Detect which cell encompasses the target text, then output its (x, y) center coordinate. 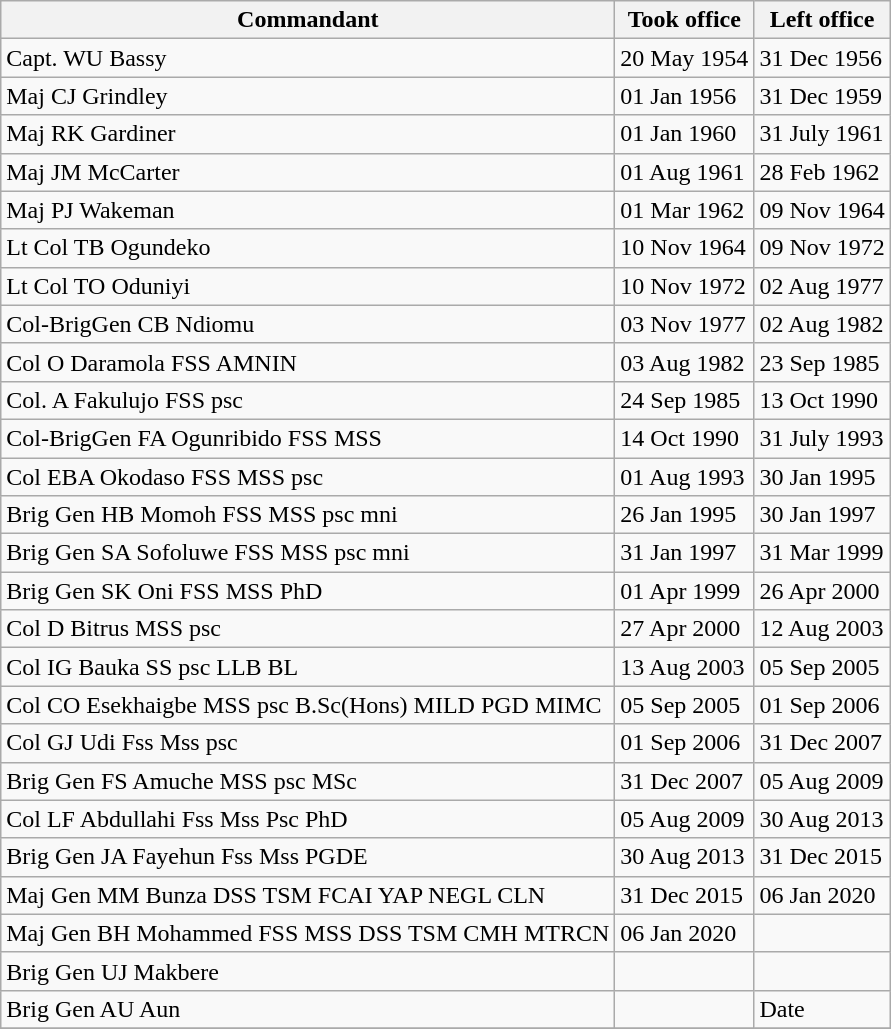
Capt. WU Bassy (308, 58)
01 Jan 1960 (684, 134)
Col CO Esekhaigbe MSS psc B.Sc(Hons) MILD PGD MIMC (308, 705)
31 July 1993 (822, 438)
Col IG Bauka SS psc LLB BL (308, 667)
27 Apr 2000 (684, 629)
02 Aug 1977 (822, 286)
Brig Gen UJ Makbere (308, 971)
26 Apr 2000 (822, 591)
Left office (822, 20)
20 May 1954 (684, 58)
24 Sep 1985 (684, 400)
Col D Bitrus MSS psc (308, 629)
Col-BrigGen CB Ndiomu (308, 324)
Col EBA Okodaso FSS MSS psc (308, 477)
Commandant (308, 20)
13 Aug 2003 (684, 667)
13 Oct 1990 (822, 400)
10 Nov 1972 (684, 286)
30 Jan 1997 (822, 515)
09 Nov 1972 (822, 248)
14 Oct 1990 (684, 438)
03 Aug 1982 (684, 362)
31 Dec 1959 (822, 96)
01 Jan 1956 (684, 96)
Took office (684, 20)
Col LF Abdullahi Fss Mss Psc PhD (308, 819)
Lt Col TB Ogundeko (308, 248)
02 Aug 1982 (822, 324)
Col-BrigGen FA Ogunribido FSS MSS (308, 438)
Maj CJ Grindley (308, 96)
01 Aug 1961 (684, 172)
12 Aug 2003 (822, 629)
28 Feb 1962 (822, 172)
Brig Gen SK Oni FSS MSS PhD (308, 591)
09 Nov 1964 (822, 210)
Brig Gen AU Aun (308, 1009)
03 Nov 1977 (684, 324)
31 Jan 1997 (684, 553)
26 Jan 1995 (684, 515)
Brig Gen FS Amuche MSS psc MSc (308, 781)
Col O Daramola FSS AMNIN (308, 362)
01 Mar 1962 (684, 210)
Maj PJ Wakeman (308, 210)
Maj Gen MM Bunza DSS TSM FCAI YAP NEGL CLN (308, 895)
31 July 1961 (822, 134)
Maj RK Gardiner (308, 134)
10 Nov 1964 (684, 248)
Brig Gen JA Fayehun Fss Mss PGDE (308, 857)
31 Dec 1956 (822, 58)
Brig Gen SA Sofoluwe FSS MSS psc mni (308, 553)
Maj Gen BH Mohammed FSS MSS DSS TSM CMH MTRCN (308, 933)
Maj JM McCarter (308, 172)
Brig Gen HB Momoh FSS MSS psc mni (308, 515)
31 Mar 1999 (822, 553)
23 Sep 1985 (822, 362)
Lt Col TO Oduniyi (308, 286)
01 Aug 1993 (684, 477)
Col. A Fakulujo FSS psc (308, 400)
30 Jan 1995 (822, 477)
Col GJ Udi Fss Mss psc (308, 743)
01 Apr 1999 (684, 591)
Date (822, 1009)
